From the cell containing the given text, extract its center point as [x, y] coordinate. 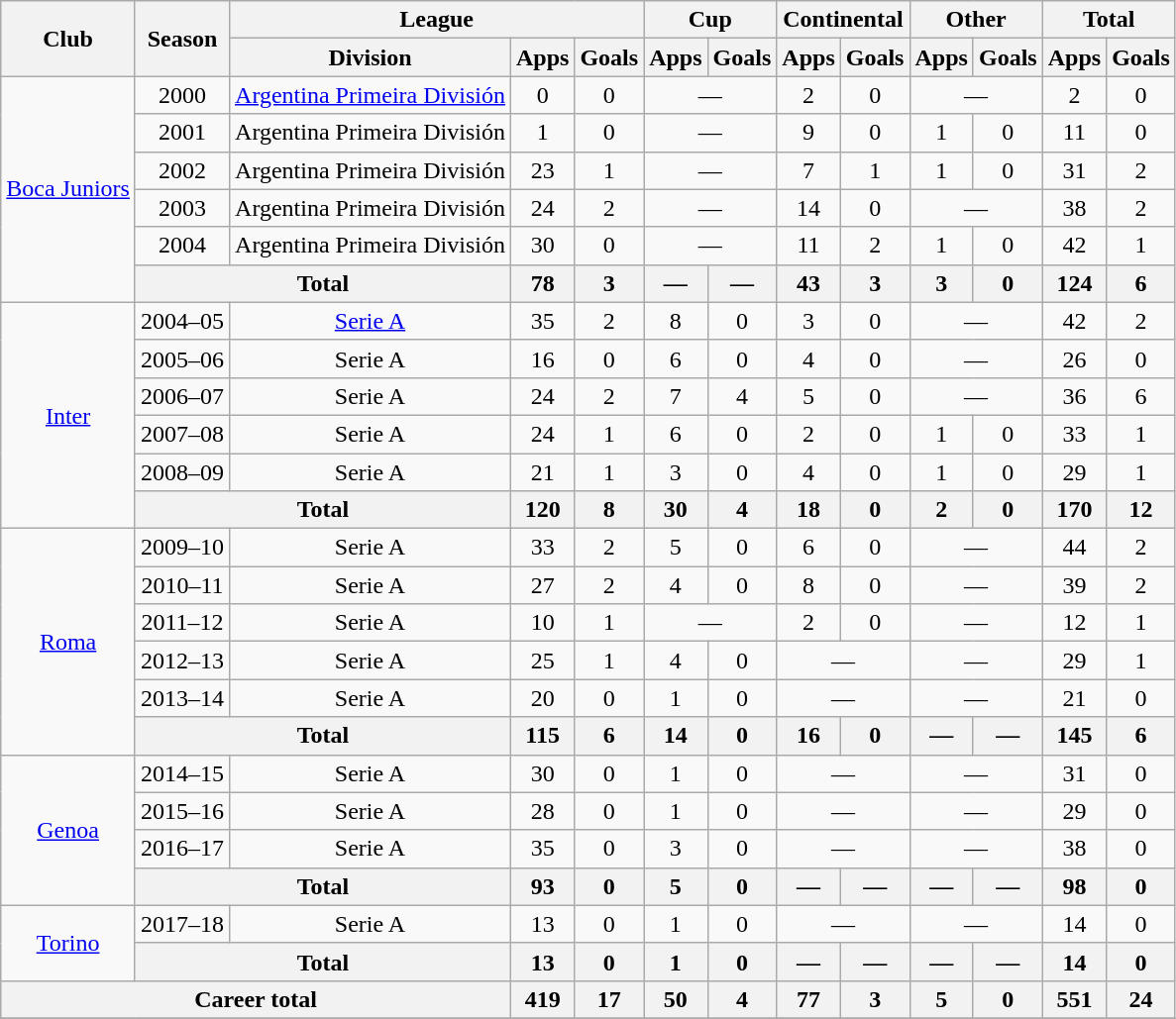
Boca Juniors [68, 189]
Other [976, 20]
17 [609, 999]
98 [1074, 886]
2014–15 [182, 773]
Division [371, 57]
2006–07 [182, 396]
78 [542, 283]
28 [542, 811]
44 [1074, 548]
43 [808, 283]
2000 [182, 95]
Continental [843, 20]
18 [808, 510]
25 [542, 661]
26 [1074, 358]
20 [542, 698]
Cup [710, 20]
Club [68, 39]
League [437, 20]
170 [1074, 510]
124 [1074, 283]
Inter [68, 415]
120 [542, 510]
2017–18 [182, 924]
27 [542, 585]
50 [676, 999]
2007–08 [182, 434]
115 [542, 736]
2004–05 [182, 321]
2008–09 [182, 472]
2002 [182, 170]
2015–16 [182, 811]
2011–12 [182, 623]
2005–06 [182, 358]
36 [1074, 396]
419 [542, 999]
93 [542, 886]
2016–17 [182, 849]
551 [1074, 999]
2012–13 [182, 661]
Genoa [68, 830]
2004 [182, 246]
145 [1074, 736]
Roma [68, 642]
Career total [256, 999]
2003 [182, 208]
77 [808, 999]
2013–14 [182, 698]
23 [542, 170]
2009–10 [182, 548]
2001 [182, 133]
9 [808, 133]
Torino [68, 943]
10 [542, 623]
2010–11 [182, 585]
Season [182, 39]
39 [1074, 585]
